Return the (X, Y) coordinate for the center point of the cell that contains the specified text.  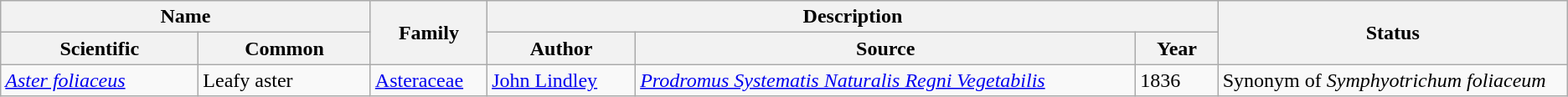
Prodromus Systematis Naturalis Regni Vegetabilis (886, 80)
Status (1392, 33)
1836 (1177, 80)
Author (561, 48)
Source (886, 48)
Family (429, 33)
Common (285, 48)
Aster foliaceus (100, 80)
Description (853, 17)
Asteraceae (429, 80)
Scientific (100, 48)
Synonym of Symphyotrichum foliaceum (1392, 80)
John Lindley (561, 80)
Year (1177, 48)
Leafy aster (285, 80)
Name (186, 17)
